Scan for the cell matching the given text and deliver its (X, Y) coordinate at center. 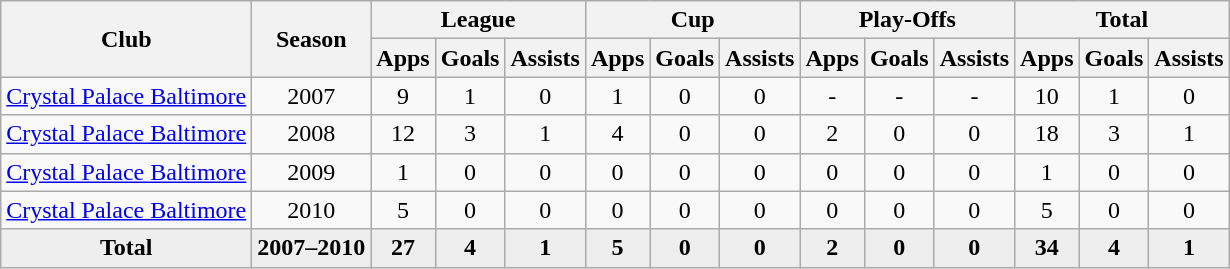
2008 (312, 134)
2009 (312, 172)
2010 (312, 210)
Play-Offs (908, 20)
Season (312, 39)
Cup (692, 20)
27 (403, 248)
2007–2010 (312, 248)
2007 (312, 96)
12 (403, 134)
Club (126, 39)
League (478, 20)
34 (1047, 248)
9 (403, 96)
18 (1047, 134)
10 (1047, 96)
